Determine the (X, Y) coordinate at the center of the cell enclosing the given text.  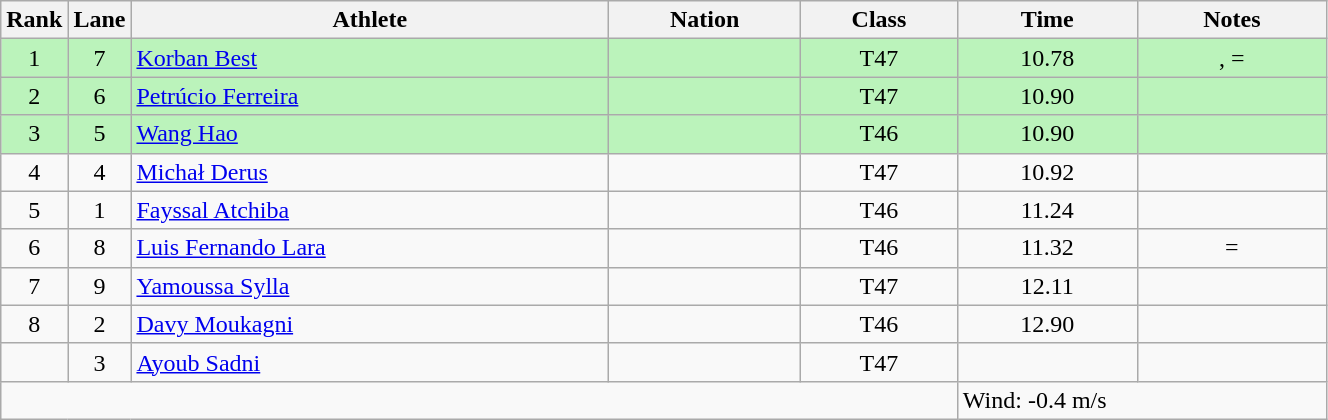
, = (1232, 58)
Wind: -0.4 m/s (1142, 400)
Class (880, 20)
11.32 (1047, 248)
Ayoub Sadni (370, 362)
Fayssal Atchiba (370, 210)
Lane (100, 20)
Korban Best (370, 58)
Yamoussa Sylla (370, 286)
Davy Moukagni (370, 324)
Nation (705, 20)
Luis Fernando Lara (370, 248)
10.78 (1047, 58)
Time (1047, 20)
Rank (34, 20)
Athlete (370, 20)
9 (100, 286)
Wang Hao (370, 134)
Michał Derus (370, 172)
Petrúcio Ferreira (370, 96)
12.11 (1047, 286)
12.90 (1047, 324)
Notes (1232, 20)
10.92 (1047, 172)
= (1232, 248)
11.24 (1047, 210)
